Search for the cell housing the specified text and yield its (x, y) center coordinate. 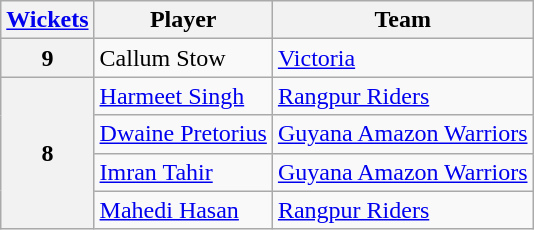
Team (402, 20)
Player (183, 20)
9 (48, 58)
Mahedi Hasan (183, 210)
Wickets (48, 20)
Harmeet Singh (183, 96)
Victoria (402, 58)
Dwaine Pretorius (183, 134)
Callum Stow (183, 58)
Imran Tahir (183, 172)
8 (48, 153)
